Capture the cell that displays the provided text and extract its [x, y] central coordinate. 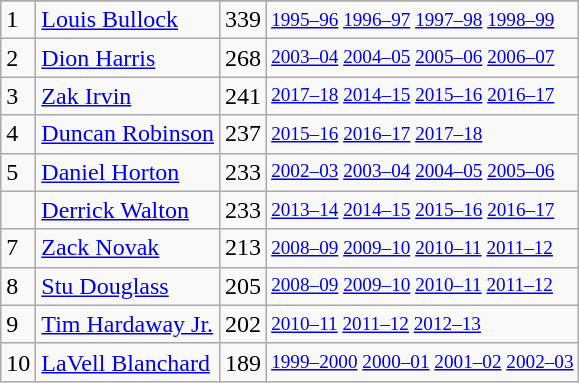
8 [18, 286]
9 [18, 324]
Louis Bullock [128, 20]
Dion Harris [128, 58]
1995–96 1996–97 1997–98 1998–99 [423, 20]
339 [244, 20]
4 [18, 134]
213 [244, 248]
Zack Novak [128, 248]
2 [18, 58]
2002–03 2003–04 2004–05 2005–06 [423, 172]
10 [18, 362]
205 [244, 286]
3 [18, 96]
1999–2000 2000–01 2001–02 2002–03 [423, 362]
202 [244, 324]
5 [18, 172]
2013–14 2014–15 2015–16 2016–17 [423, 210]
237 [244, 134]
1 [18, 20]
241 [244, 96]
Tim Hardaway Jr. [128, 324]
7 [18, 248]
2015–16 2016–17 2017–18 [423, 134]
2003–04 2004–05 2005–06 2006–07 [423, 58]
2010–11 2011–12 2012–13 [423, 324]
Daniel Horton [128, 172]
268 [244, 58]
189 [244, 362]
Stu Douglass [128, 286]
Duncan Robinson [128, 134]
Zak Irvin [128, 96]
Derrick Walton [128, 210]
LaVell Blanchard [128, 362]
2017–18 2014–15 2015–16 2016–17 [423, 96]
